From the cell containing the given text, extract its center point as (x, y) coordinate. 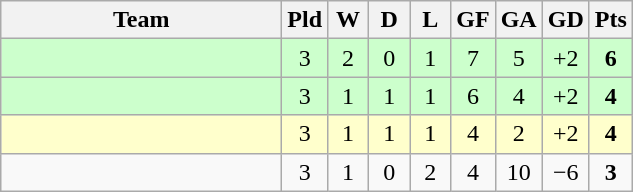
Pld (305, 20)
7 (473, 58)
10 (518, 172)
Pts (610, 20)
D (390, 20)
L (430, 20)
GD (566, 20)
GF (473, 20)
Team (142, 20)
−6 (566, 172)
GA (518, 20)
5 (518, 58)
W (348, 20)
